Return (X, Y) of the center of cell containing provided text 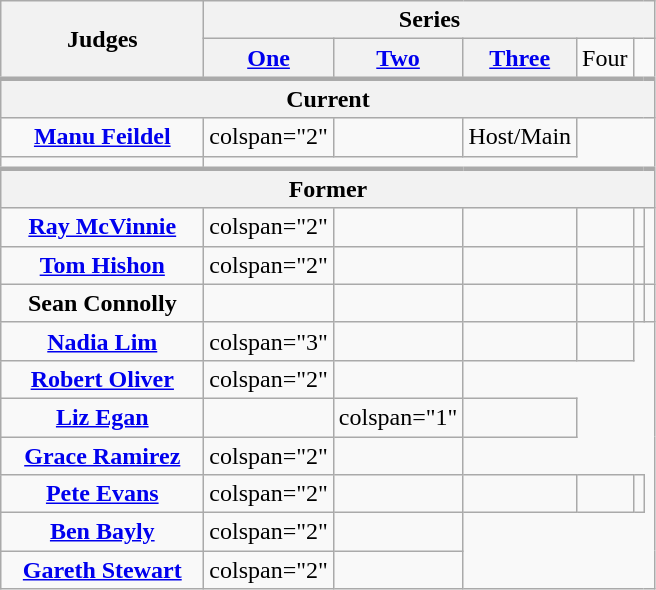
Manu Feildel (102, 137)
Ray McVinnie (102, 227)
Grace Ramirez (102, 455)
colspan="3" (269, 341)
Series (430, 20)
One (269, 59)
Liz Egan (102, 417)
Sean Connolly (102, 303)
Robert Oliver (102, 379)
Two (398, 59)
Three (520, 59)
Tom Hishon (102, 265)
Current (328, 98)
Pete Evans (102, 494)
Gareth Stewart (102, 570)
Host/Main (520, 137)
Ben Bayly (102, 532)
Judges (102, 40)
Four (605, 59)
Former (328, 189)
Nadia Lim (102, 341)
colspan="1" (398, 417)
